Determine the [X, Y] coordinate at the center of the cell enclosing the given text.  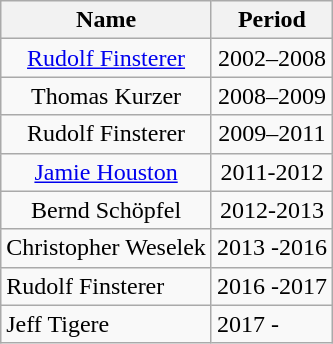
2008–2009 [272, 96]
Period [272, 20]
2016 -2017 [272, 286]
Thomas Kurzer [106, 96]
2012-2013 [272, 210]
Name [106, 20]
2017 - [272, 324]
2002–2008 [272, 58]
2013 -2016 [272, 248]
Jamie Houston [106, 172]
2011-2012 [272, 172]
Christopher Weselek [106, 248]
Bernd Schöpfel [106, 210]
Jeff Tigere [106, 324]
2009–2011 [272, 134]
